Capture the cell that displays the provided text and extract its (x, y) central coordinate. 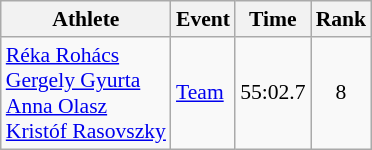
Time (272, 19)
55:02.7 (272, 93)
Team (203, 93)
Rank (342, 19)
Athlete (86, 19)
8 (342, 93)
Event (203, 19)
Réka RohácsGergely GyurtaAnna OlaszKristóf Rasovszky (86, 93)
